Identify which cell holds the provided text, then report its (X, Y) central coordinate. 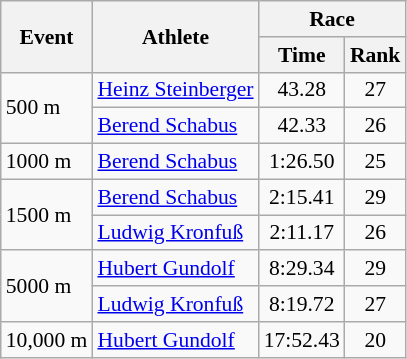
Race (332, 19)
2:11.17 (302, 233)
1500 m (47, 214)
25 (376, 162)
Rank (376, 55)
2:15.41 (302, 197)
8:19.72 (302, 304)
Time (302, 55)
Heinz Steinberger (175, 90)
42.33 (302, 126)
17:52.43 (302, 340)
8:29.34 (302, 269)
1:26.50 (302, 162)
10,000 m (47, 340)
500 m (47, 108)
43.28 (302, 90)
Event (47, 36)
Athlete (175, 36)
5000 m (47, 286)
20 (376, 340)
1000 m (47, 162)
